From the cell containing the given text, extract its center point as (X, Y) coordinate. 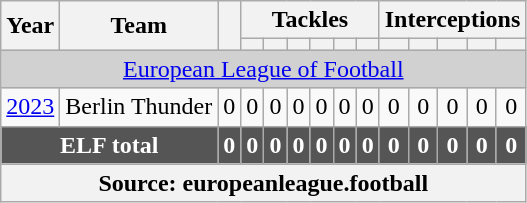
Year (30, 26)
Tackles (310, 20)
Source: europeanleague.football (264, 183)
Interceptions (452, 20)
ELF total (110, 145)
Team (139, 26)
European League of Football (264, 69)
2023 (30, 107)
Berlin Thunder (139, 107)
